Extract the [x, y] coordinate from the center of the cell holding the provided text.  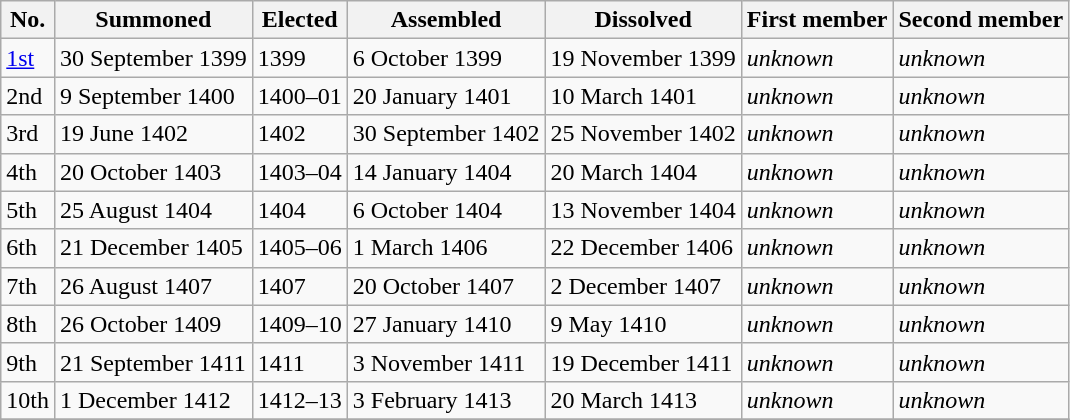
Second member [981, 20]
30 September 1402 [446, 134]
7th [28, 286]
First member [817, 20]
21 December 1405 [153, 248]
4th [28, 172]
8th [28, 324]
6 October 1399 [446, 58]
21 September 1411 [153, 362]
1412–13 [300, 400]
1411 [300, 362]
26 October 1409 [153, 324]
3rd [28, 134]
19 June 1402 [153, 134]
19 December 1411 [643, 362]
Dissolved [643, 20]
9 September 1400 [153, 96]
10 March 1401 [643, 96]
20 October 1403 [153, 172]
1 March 1406 [446, 248]
20 January 1401 [446, 96]
2 December 1407 [643, 286]
Elected [300, 20]
9 May 1410 [643, 324]
5th [28, 210]
27 January 1410 [446, 324]
2nd [28, 96]
13 November 1404 [643, 210]
1 December 1412 [153, 400]
1400–01 [300, 96]
20 March 1404 [643, 172]
20 October 1407 [446, 286]
1399 [300, 58]
10th [28, 400]
3 November 1411 [446, 362]
1404 [300, 210]
Summoned [153, 20]
3 February 1413 [446, 400]
No. [28, 20]
14 January 1404 [446, 172]
22 December 1406 [643, 248]
20 March 1413 [643, 400]
1st [28, 58]
6th [28, 248]
19 November 1399 [643, 58]
25 November 1402 [643, 134]
1409–10 [300, 324]
26 August 1407 [153, 286]
1403–04 [300, 172]
Assembled [446, 20]
6 October 1404 [446, 210]
25 August 1404 [153, 210]
1405–06 [300, 248]
1402 [300, 134]
30 September 1399 [153, 58]
1407 [300, 286]
9th [28, 362]
